Capture the cell that displays the provided text and extract its (x, y) central coordinate. 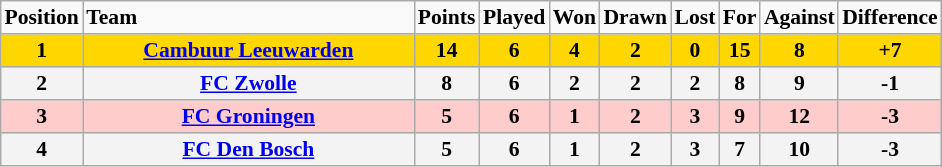
10 (799, 150)
Points (446, 18)
Won (574, 18)
Cambuur Leeuwarden (249, 50)
+7 (890, 50)
Team (249, 18)
Lost (695, 18)
FC Groningen (249, 116)
Position (42, 18)
For (740, 18)
7 (740, 150)
0 (695, 50)
14 (446, 50)
Drawn (636, 18)
Difference (890, 18)
-1 (890, 84)
12 (799, 116)
FC Zwolle (249, 84)
Played (514, 18)
Against (799, 18)
FC Den Bosch (249, 150)
15 (740, 50)
